From the cell containing the given text, extract its center point as (X, Y) coordinate. 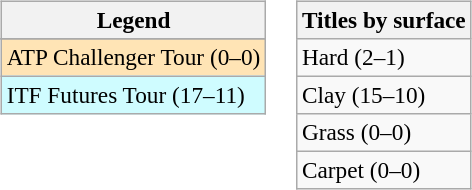
Carpet (0–0) (384, 171)
Hard (2–1) (384, 57)
Grass (0–0) (384, 133)
ATP Challenger Tour (0–0) (133, 57)
Clay (15–10) (384, 95)
Legend (133, 20)
Titles by surface (384, 20)
ITF Futures Tour (17–11) (133, 95)
